Detect which cell encompasses the target text, then output its (X, Y) center coordinate. 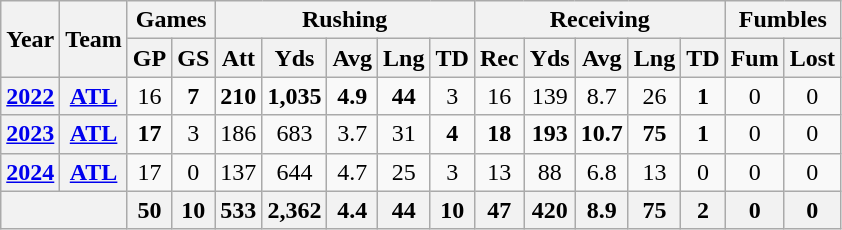
18 (499, 134)
8.9 (602, 210)
533 (238, 210)
4 (452, 134)
7 (194, 96)
GS (194, 58)
Year (30, 39)
31 (404, 134)
4.9 (352, 96)
2022 (30, 96)
25 (404, 172)
683 (294, 134)
6.8 (602, 172)
1,035 (294, 96)
139 (550, 96)
Fumbles (782, 20)
2 (703, 210)
Rushing (345, 20)
644 (294, 172)
88 (550, 172)
2024 (30, 172)
10.7 (602, 134)
4.7 (352, 172)
137 (238, 172)
Fum (754, 58)
Lost (812, 58)
193 (550, 134)
Team (94, 39)
26 (654, 96)
Att (238, 58)
210 (238, 96)
Receiving (600, 20)
50 (149, 210)
Games (170, 20)
4.4 (352, 210)
8.7 (602, 96)
3.7 (352, 134)
47 (499, 210)
186 (238, 134)
GP (149, 58)
2023 (30, 134)
420 (550, 210)
2,362 (294, 210)
Rec (499, 58)
